Determine the (X, Y) coordinate at the center of the cell enclosing the given text.  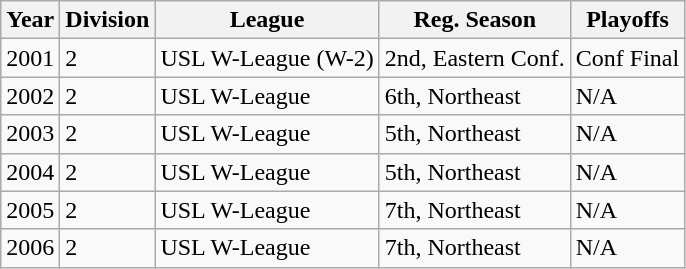
2004 (30, 172)
USL W-League (W-2) (267, 58)
2nd, Eastern Conf. (474, 58)
Reg. Season (474, 20)
2006 (30, 248)
Year (30, 20)
Division (108, 20)
League (267, 20)
2003 (30, 134)
2002 (30, 96)
Playoffs (627, 20)
2005 (30, 210)
Conf Final (627, 58)
2001 (30, 58)
6th, Northeast (474, 96)
